Scan for the cell matching the given text and deliver its (X, Y) coordinate at center. 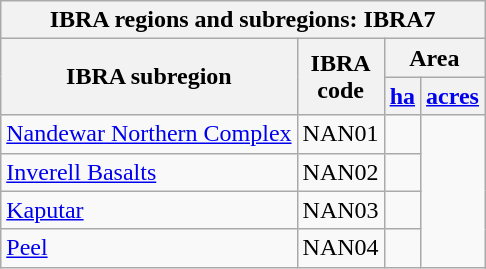
acres (453, 96)
Kaputar (149, 210)
IBRA subregion (149, 77)
NAN03 (340, 210)
NAN02 (340, 172)
ha (402, 96)
Inverell Basalts (149, 172)
IBRA regions and subregions: IBRA7 (243, 20)
NAN04 (340, 248)
IBRAcode (340, 77)
Nandewar Northern Complex (149, 134)
Area (434, 58)
Peel (149, 248)
NAN01 (340, 134)
